From the cell containing the given text, extract its center point as [X, Y] coordinate. 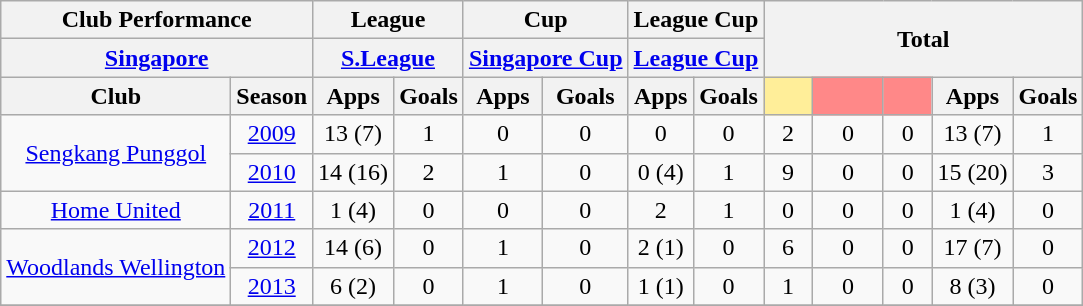
Club Performance [157, 20]
2009 [272, 134]
League [388, 20]
Cup [546, 20]
2 (1) [660, 248]
Sengkang Punggol [116, 153]
2012 [272, 248]
Total [924, 39]
8 (3) [972, 286]
0 (4) [660, 172]
Season [272, 96]
6 [788, 248]
Home United [116, 210]
2013 [272, 286]
14 (6) [354, 248]
6 (2) [354, 286]
Woodlands Wellington [116, 267]
Singapore [157, 58]
Club [116, 96]
2010 [272, 172]
Singapore Cup [546, 58]
14 (16) [354, 172]
2011 [272, 210]
17 (7) [972, 248]
9 [788, 172]
S.League [388, 58]
15 (20) [972, 172]
3 [1048, 172]
1 (1) [660, 286]
